Capture the cell that displays the provided text and extract its (X, Y) central coordinate. 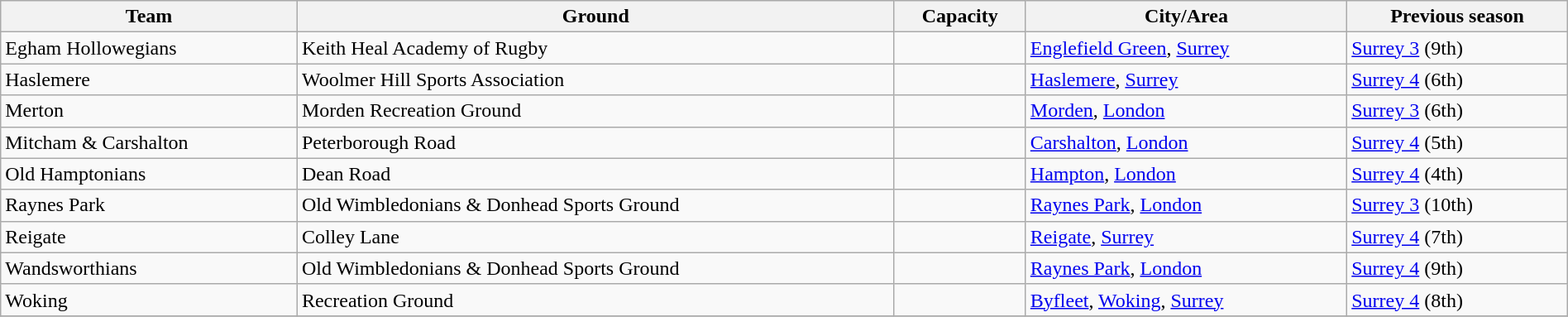
Previous season (1457, 17)
Englefield Green, Surrey (1186, 48)
Mitcham & Carshalton (149, 142)
Byfleet, Woking, Surrey (1186, 300)
City/Area (1186, 17)
Recreation Ground (595, 300)
Haslemere (149, 79)
Hampton, London (1186, 174)
Keith Heal Academy of Rugby (595, 48)
Egham Hollowegians (149, 48)
Carshalton, London (1186, 142)
Surrey 4 (4th) (1457, 174)
Dean Road (595, 174)
Reigate, Surrey (1186, 237)
Wandsworthians (149, 268)
Surrey 4 (9th) (1457, 268)
Woolmer Hill Sports Association (595, 79)
Old Hamptonians (149, 174)
Reigate (149, 237)
Raynes Park (149, 205)
Haslemere, Surrey (1186, 79)
Colley Lane (595, 237)
Ground (595, 17)
Team (149, 17)
Capacity (959, 17)
Merton (149, 111)
Surrey 3 (9th) (1457, 48)
Surrey 4 (8th) (1457, 300)
Surrey 4 (6th) (1457, 79)
Peterborough Road (595, 142)
Surrey 4 (5th) (1457, 142)
Morden, London (1186, 111)
Surrey 3 (6th) (1457, 111)
Morden Recreation Ground (595, 111)
Surrey 3 (10th) (1457, 205)
Surrey 4 (7th) (1457, 237)
Woking (149, 300)
